Return the [x, y] coordinate for the center point of the cell that contains the specified text.  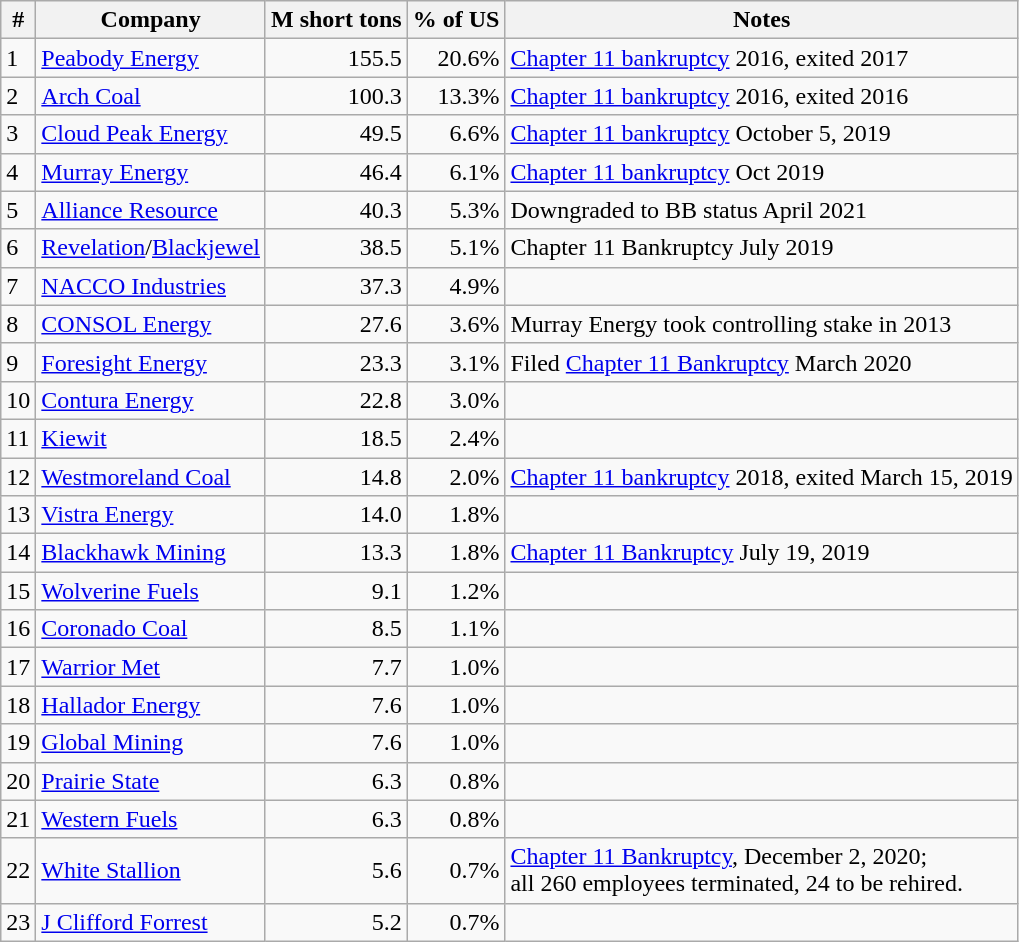
8.5 [336, 629]
27.6 [336, 324]
2.0% [456, 477]
19 [18, 743]
Murray Energy [151, 172]
155.5 [336, 58]
5 [18, 210]
23 [18, 922]
Chapter 11 bankruptcy Oct 2019 [762, 172]
Coronado Coal [151, 629]
Cloud Peak Energy [151, 134]
40.3 [336, 210]
Vistra Energy [151, 515]
22 [18, 870]
49.5 [336, 134]
20 [18, 781]
Chapter 11 bankruptcy 2018, exited March 15, 2019 [762, 477]
Kiewit [151, 438]
12 [18, 477]
16 [18, 629]
5.2 [336, 922]
Alliance Resource [151, 210]
13.3 [336, 553]
3.6% [456, 324]
100.3 [336, 96]
5.3% [456, 210]
Company [151, 20]
14.0 [336, 515]
Chapter 11 bankruptcy October 5, 2019 [762, 134]
3.0% [456, 400]
4.9% [456, 286]
7 [18, 286]
6.1% [456, 172]
23.3 [336, 362]
1.1% [456, 629]
46.4 [336, 172]
13.3% [456, 96]
9.1 [336, 591]
3 [18, 134]
7.7 [336, 667]
Westmoreland Coal [151, 477]
18.5 [336, 438]
Chapter 11 bankruptcy 2016, exited 2016 [762, 96]
Revelation/Blackjewel [151, 248]
% of US [456, 20]
Chapter 11 Bankruptcy, December 2, 2020;all 260 employees terminated, 24 to be rehired. [762, 870]
10 [18, 400]
Chapter 11 bankruptcy 2016, exited 2017 [762, 58]
2.4% [456, 438]
18 [18, 705]
Wolverine Fuels [151, 591]
22.8 [336, 400]
14.8 [336, 477]
15 [18, 591]
11 [18, 438]
4 [18, 172]
Hallador Energy [151, 705]
White Stallion [151, 870]
CONSOL Energy [151, 324]
M short tons [336, 20]
9 [18, 362]
38.5 [336, 248]
Blackhawk Mining [151, 553]
14 [18, 553]
6.6% [456, 134]
1 [18, 58]
17 [18, 667]
# [18, 20]
5.1% [456, 248]
Chapter 11 Bankruptcy July 19, 2019 [762, 553]
Warrior Met [151, 667]
Chapter 11 Bankruptcy July 2019 [762, 248]
Western Fuels [151, 819]
NACCO Industries [151, 286]
1.2% [456, 591]
6 [18, 248]
20.6% [456, 58]
3.1% [456, 362]
Notes [762, 20]
13 [18, 515]
Prairie State [151, 781]
Murray Energy took controlling stake in 2013 [762, 324]
Peabody Energy [151, 58]
Contura Energy [151, 400]
Global Mining [151, 743]
8 [18, 324]
5.6 [336, 870]
Foresight Energy [151, 362]
2 [18, 96]
21 [18, 819]
J Clifford Forrest [151, 922]
37.3 [336, 286]
Arch Coal [151, 96]
Downgraded to BB status April 2021 [762, 210]
Filed Chapter 11 Bankruptcy March 2020 [762, 362]
